Pinpoint the cell where the given text exists, returning its [x, y] midpoint coordinate. 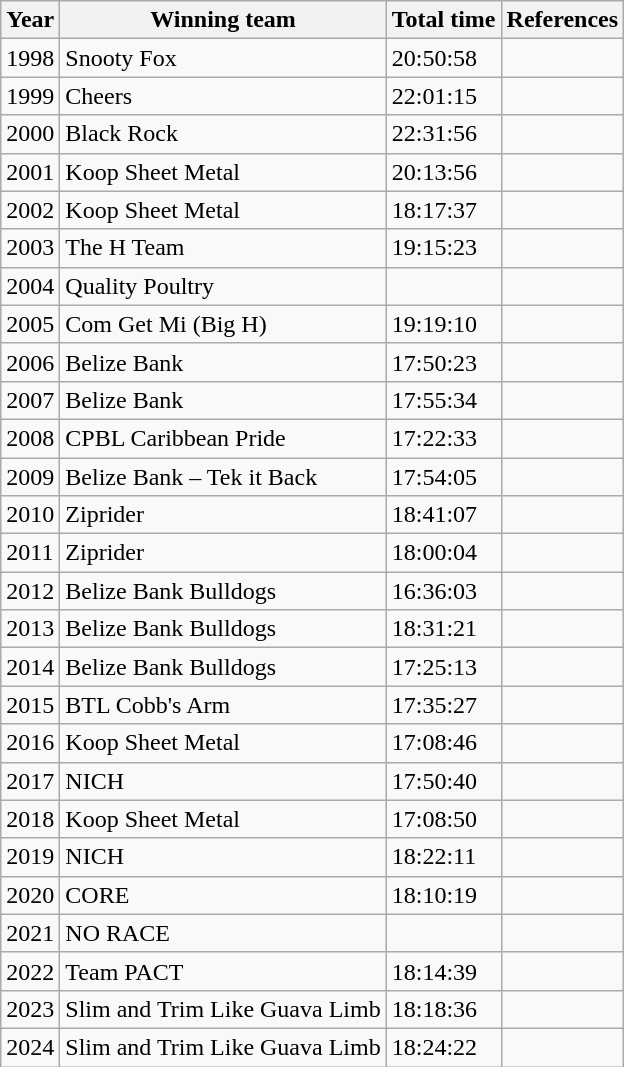
17:50:40 [444, 781]
17:50:23 [444, 362]
17:08:46 [444, 743]
2011 [30, 553]
19:19:10 [444, 324]
18:18:36 [444, 1009]
17:25:13 [444, 667]
1998 [30, 58]
18:41:07 [444, 515]
2009 [30, 477]
2017 [30, 781]
2022 [30, 971]
Year [30, 20]
2016 [30, 743]
The H Team [223, 248]
2019 [30, 857]
CPBL Caribbean Pride [223, 438]
18:10:19 [444, 895]
17:22:33 [444, 438]
CORE [223, 895]
Total time [444, 20]
2000 [30, 134]
2007 [30, 400]
2003 [30, 248]
2012 [30, 591]
2015 [30, 705]
BTL Cobb's Arm [223, 705]
16:36:03 [444, 591]
22:01:15 [444, 96]
2020 [30, 895]
2005 [30, 324]
2010 [30, 515]
2023 [30, 1009]
19:15:23 [444, 248]
18:14:39 [444, 971]
2004 [30, 286]
Cheers [223, 96]
20:13:56 [444, 172]
17:55:34 [444, 400]
2014 [30, 667]
22:31:56 [444, 134]
Winning team [223, 20]
1999 [30, 96]
20:50:58 [444, 58]
NO RACE [223, 933]
18:24:22 [444, 1047]
2021 [30, 933]
18:17:37 [444, 210]
2024 [30, 1047]
Quality Poultry [223, 286]
18:22:11 [444, 857]
2008 [30, 438]
2001 [30, 172]
18:31:21 [444, 629]
18:00:04 [444, 553]
Com Get Mi (Big H) [223, 324]
Black Rock [223, 134]
2018 [30, 819]
17:35:27 [444, 705]
References [562, 20]
Team PACT [223, 971]
2006 [30, 362]
2013 [30, 629]
17:54:05 [444, 477]
Belize Bank – Tek it Back [223, 477]
Snooty Fox [223, 58]
17:08:50 [444, 819]
2002 [30, 210]
